Extract the [x, y] coordinate from the center of the cell holding the provided text.  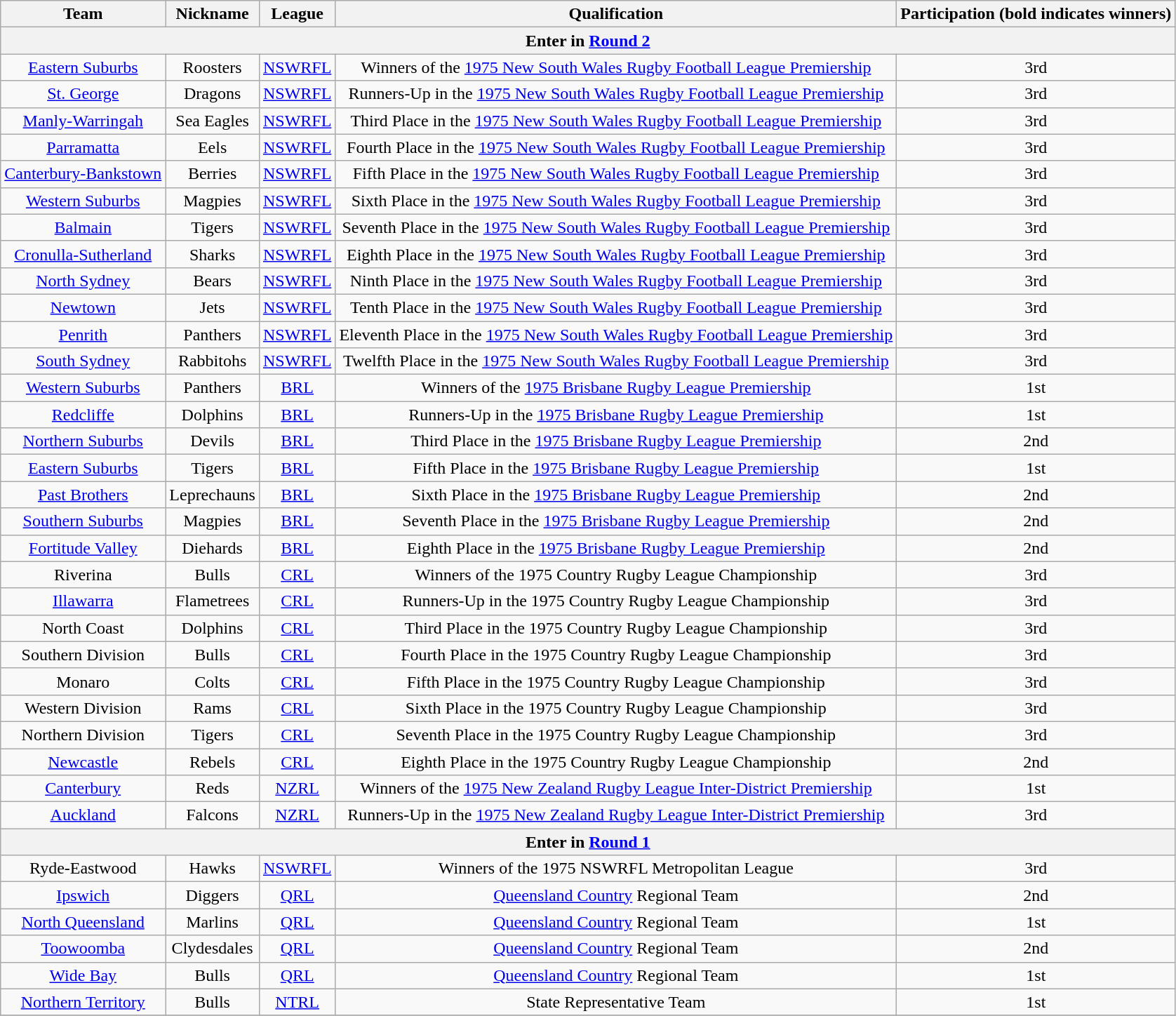
Third Place in the 1975 New South Wales Rugby Football League Premiership [616, 121]
Sixth Place in the 1975 New South Wales Rugby Football League Premiership [616, 201]
Bears [213, 281]
Devils [213, 441]
Eleventh Place in the 1975 New South Wales Rugby Football League Premiership [616, 335]
Northern Territory [83, 1002]
Seventh Place in the 1975 New South Wales Rugby Football League Premiership [616, 227]
Seventh Place in the 1975 Country Rugby League Championship [616, 735]
Eighth Place in the 1975 Brisbane Rugby League Premiership [616, 548]
Rabbitohs [213, 361]
Northern Division [83, 735]
Wide Bay [83, 975]
Sixth Place in the 1975 Brisbane Rugby League Premiership [616, 495]
Jets [213, 307]
Past Brothers [83, 495]
Eels [213, 147]
Southern Division [83, 655]
Ninth Place in the 1975 New South Wales Rugby Football League Premiership [616, 281]
Enter in Round 2 [588, 41]
Sea Eagles [213, 121]
North Coast [83, 628]
Tenth Place in the 1975 New South Wales Rugby Football League Premiership [616, 307]
Fourth Place in the 1975 Country Rugby League Championship [616, 655]
St. George [83, 94]
Redcliffe [83, 415]
Falcons [213, 815]
Berries [213, 174]
Sixth Place in the 1975 Country Rugby League Championship [616, 708]
North Queensland [83, 922]
Ryde-Eastwood [83, 869]
Clydesdales [213, 949]
Penrith [83, 335]
Nickname [213, 14]
Marlins [213, 922]
South Sydney [83, 361]
Roosters [213, 67]
Fifth Place in the 1975 Country Rugby League Championship [616, 681]
Winners of the 1975 Country Rugby League Championship [616, 575]
Newtown [83, 307]
Diggers [213, 895]
Runners-Up in the 1975 New Zealand Rugby League Inter-District Premiership [616, 815]
Dragons [213, 94]
Winners of the 1975 New South Wales Rugby Football League Premiership [616, 67]
Balmain [83, 227]
Illawarra [83, 601]
Northern Suburbs [83, 441]
Canterbury [83, 789]
Sharks [213, 254]
Fourth Place in the 1975 New South Wales Rugby Football League Premiership [616, 147]
Riverina [83, 575]
Parramatta [83, 147]
Fifth Place in the 1975 Brisbane Rugby League Premiership [616, 468]
Runners-Up in the 1975 Country Rugby League Championship [616, 601]
Toowoomba [83, 949]
Newcastle [83, 761]
Auckland [83, 815]
Third Place in the 1975 Brisbane Rugby League Premiership [616, 441]
Runners-Up in the 1975 Brisbane Rugby League Premiership [616, 415]
Monaro [83, 681]
Runners-Up in the 1975 New South Wales Rugby Football League Premiership [616, 94]
Winners of the 1975 Brisbane Rugby League Premiership [616, 388]
Twelfth Place in the 1975 New South Wales Rugby Football League Premiership [616, 361]
Western Division [83, 708]
Participation (bold indicates winners) [1036, 14]
Reds [213, 789]
Colts [213, 681]
Winners of the 1975 New Zealand Rugby League Inter-District Premiership [616, 789]
Team [83, 14]
Seventh Place in the 1975 Brisbane Rugby League Premiership [616, 521]
Winners of the 1975 NSWRFL Metropolitan League [616, 869]
Hawks [213, 869]
Ipswich [83, 895]
Southern Suburbs [83, 521]
Leprechauns [213, 495]
Qualification [616, 14]
Enter in Round 1 [588, 842]
Third Place in the 1975 Country Rugby League Championship [616, 628]
State Representative Team [616, 1002]
Canterbury-Bankstown [83, 174]
Manly-Warringah [83, 121]
League [297, 14]
Rams [213, 708]
Diehards [213, 548]
Flametrees [213, 601]
Fifth Place in the 1975 New South Wales Rugby Football League Premiership [616, 174]
Eighth Place in the 1975 Country Rugby League Championship [616, 761]
Rebels [213, 761]
NTRL [297, 1002]
Fortitude Valley [83, 548]
North Sydney [83, 281]
Cronulla-Sutherland [83, 254]
Eighth Place in the 1975 New South Wales Rugby Football League Premiership [616, 254]
